Search for the cell housing the specified text and yield its (x, y) center coordinate. 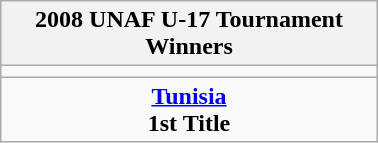
2008 UNAF U-17 Tournament Winners (189, 34)
Tunisia1st Title (189, 110)
